Search for the cell housing the specified text and yield its [x, y] center coordinate. 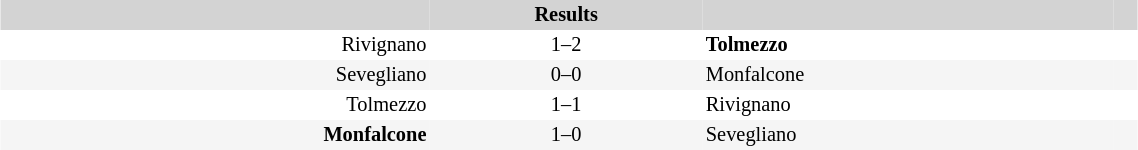
1–1 [566, 105]
0–0 [566, 75]
Results [566, 15]
1–0 [566, 135]
1–2 [566, 45]
